Locate the cell with the specified text and output its (x, y) center coordinate. 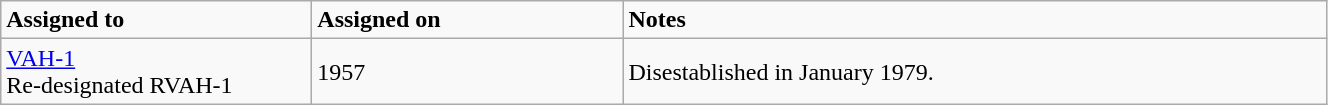
Notes (975, 20)
Assigned on (468, 20)
Disestablished in January 1979. (975, 72)
Assigned to (156, 20)
VAH-1Re-designated RVAH-1 (156, 72)
1957 (468, 72)
